Scan for the cell matching the given text and deliver its (X, Y) coordinate at center. 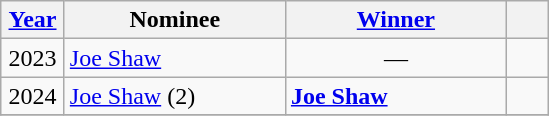
2023 (33, 58)
— (396, 58)
Year (33, 20)
Winner (396, 20)
Joe Shaw (2) (174, 96)
Nominee (174, 20)
2024 (33, 96)
